Detect which cell encompasses the target text, then output its (X, Y) center coordinate. 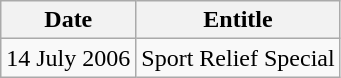
Date (68, 20)
Sport Relief Special (238, 58)
14 July 2006 (68, 58)
Entitle (238, 20)
